Pinpoint the cell where the given text exists, returning its (x, y) midpoint coordinate. 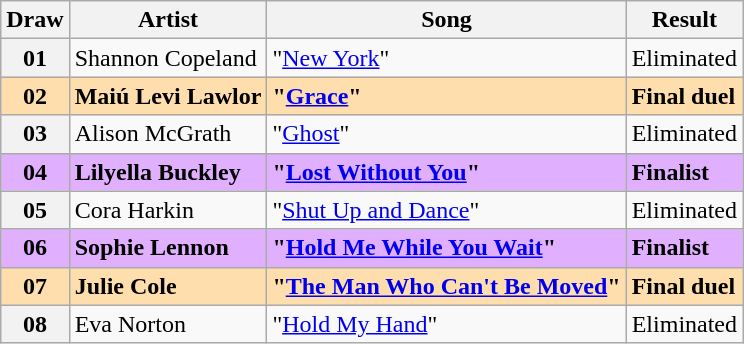
"Lost Without You" (446, 172)
05 (35, 210)
03 (35, 134)
Maiú Levi Lawlor (168, 96)
"Hold My Hand" (446, 324)
Draw (35, 20)
04 (35, 172)
Lilyella Buckley (168, 172)
"Hold Me While You Wait" (446, 248)
01 (35, 58)
Artist (168, 20)
02 (35, 96)
06 (35, 248)
Julie Cole (168, 286)
"Shut Up and Dance" (446, 210)
Sophie Lennon (168, 248)
Song (446, 20)
Result (684, 20)
Shannon Copeland (168, 58)
Alison McGrath (168, 134)
"New York" (446, 58)
"Ghost" (446, 134)
08 (35, 324)
"The Man Who Can't Be Moved" (446, 286)
Eva Norton (168, 324)
07 (35, 286)
Cora Harkin (168, 210)
"Grace" (446, 96)
